Determine the [x, y] coordinate at the center of the cell enclosing the given text.  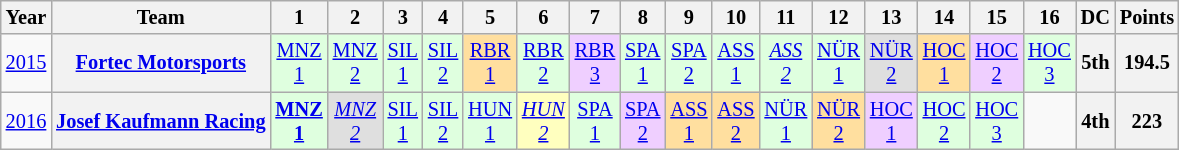
DC [1096, 17]
4 [443, 17]
194.5 [1147, 63]
11 [786, 17]
8 [642, 17]
RBR1 [490, 63]
5th [1096, 63]
10 [736, 17]
HUN2 [544, 121]
HUN1 [490, 121]
RBR3 [595, 63]
223 [1147, 121]
5 [490, 17]
12 [838, 17]
14 [944, 17]
2016 [26, 121]
7 [595, 17]
Points [1147, 17]
Team [160, 17]
2 [356, 17]
6 [544, 17]
1 [298, 17]
2015 [26, 63]
RBR2 [544, 63]
9 [688, 17]
Josef Kaufmann Racing [160, 121]
3 [403, 17]
Fortec Motorsports [160, 63]
4th [1096, 121]
16 [1050, 17]
Year [26, 17]
13 [892, 17]
15 [996, 17]
